Scan for the cell matching the given text and deliver its [x, y] coordinate at center. 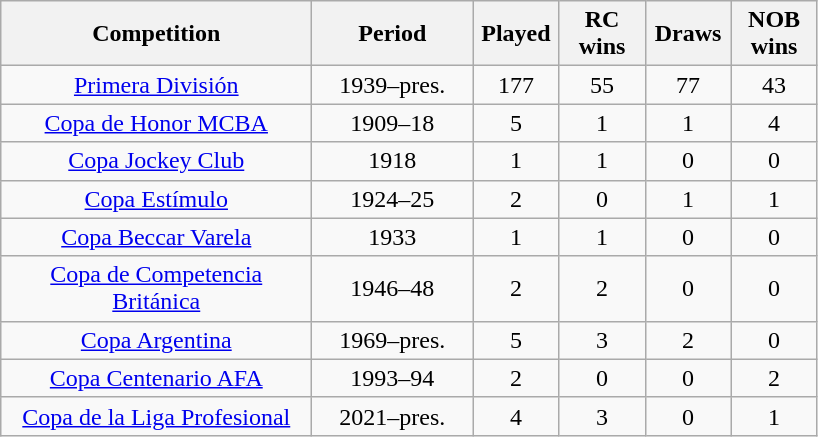
1946–48 [392, 288]
Copa de Honor MCBA [156, 123]
Competition [156, 34]
Period [392, 34]
Copa de la Liga Profesional [156, 416]
77 [688, 85]
1969–pres. [392, 340]
1993–94 [392, 378]
1939–pres. [392, 85]
Played [516, 34]
1918 [392, 161]
177 [516, 85]
43 [774, 85]
55 [602, 85]
Copa Jockey Club [156, 161]
NOB wins [774, 34]
Primera División [156, 85]
Copa de Competencia Británica [156, 288]
1909–18 [392, 123]
Copa Beccar Varela [156, 237]
Draws [688, 34]
Copa Argentina [156, 340]
1924–25 [392, 199]
1933 [392, 237]
Copa Estímulo [156, 199]
RC wins [602, 34]
Copa Centenario AFA [156, 378]
2021–pres. [392, 416]
